Detect which cell encompasses the target text, then output its (X, Y) center coordinate. 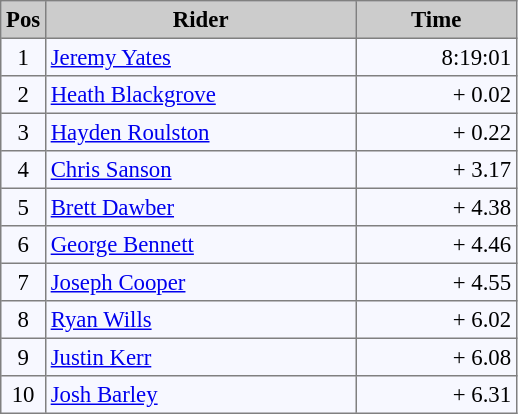
3 (24, 132)
9 (24, 357)
+ 4.46 (436, 245)
6 (24, 245)
Jeremy Yates (200, 57)
Chris Sanson (200, 170)
7 (24, 282)
Pos (24, 20)
+ 3.17 (436, 170)
+ 6.08 (436, 357)
+ 6.02 (436, 320)
8:19:01 (436, 57)
Hayden Roulston (200, 132)
Rider (200, 20)
Ryan Wills (200, 320)
10 (24, 395)
+ 4.38 (436, 207)
+ 6.31 (436, 395)
+ 4.55 (436, 282)
4 (24, 170)
5 (24, 207)
Justin Kerr (200, 357)
Brett Dawber (200, 207)
2 (24, 95)
Joseph Cooper (200, 282)
George Bennett (200, 245)
Josh Barley (200, 395)
Time (436, 20)
Heath Blackgrove (200, 95)
+ 0.02 (436, 95)
+ 0.22 (436, 132)
8 (24, 320)
1 (24, 57)
